Detect which cell encompasses the target text, then output its (x, y) center coordinate. 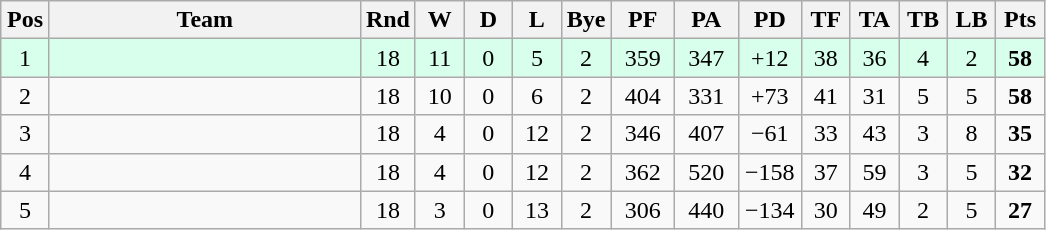
407 (706, 134)
49 (874, 210)
32 (1020, 172)
306 (643, 210)
35 (1020, 134)
Pts (1020, 20)
LB (972, 20)
359 (643, 58)
33 (826, 134)
TF (826, 20)
331 (706, 96)
362 (643, 172)
38 (826, 58)
Pos (26, 20)
59 (874, 172)
43 (874, 134)
30 (826, 210)
347 (706, 58)
Rnd (388, 20)
11 (440, 58)
13 (538, 210)
L (538, 20)
31 (874, 96)
1 (26, 58)
404 (643, 96)
440 (706, 210)
−134 (770, 210)
−61 (770, 134)
27 (1020, 210)
346 (643, 134)
W (440, 20)
10 (440, 96)
PD (770, 20)
37 (826, 172)
Team (204, 20)
PA (706, 20)
+12 (770, 58)
D (488, 20)
Bye (586, 20)
+73 (770, 96)
8 (972, 134)
36 (874, 58)
PF (643, 20)
−158 (770, 172)
520 (706, 172)
TA (874, 20)
41 (826, 96)
TB (924, 20)
6 (538, 96)
